Scan for the cell matching the given text and deliver its (x, y) coordinate at center. 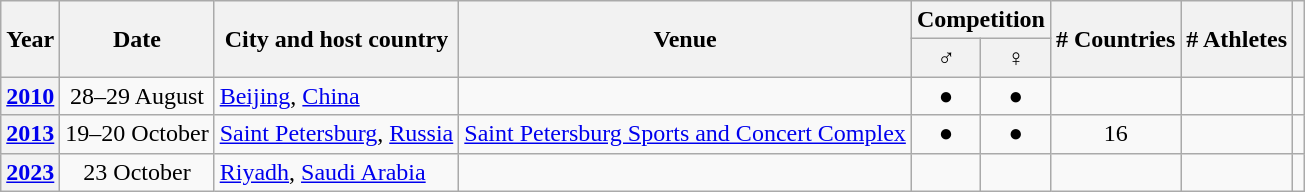
28–29 August (137, 96)
Venue (686, 39)
♂ (946, 58)
19–20 October (137, 134)
Date (137, 39)
2010 (30, 96)
# Athletes (1237, 39)
City and host country (336, 39)
♀ (1016, 58)
Saint Petersburg, Russia (336, 134)
Beijing, China (336, 96)
16 (1115, 134)
2013 (30, 134)
Year (30, 39)
23 October (137, 172)
Competition (980, 20)
Riyadh, Saudi Arabia (336, 172)
2023 (30, 172)
# Countries (1115, 39)
Saint Petersburg Sports and Concert Complex (686, 134)
